Return the (X, Y) coordinate for the center point of the cell that contains the specified text.  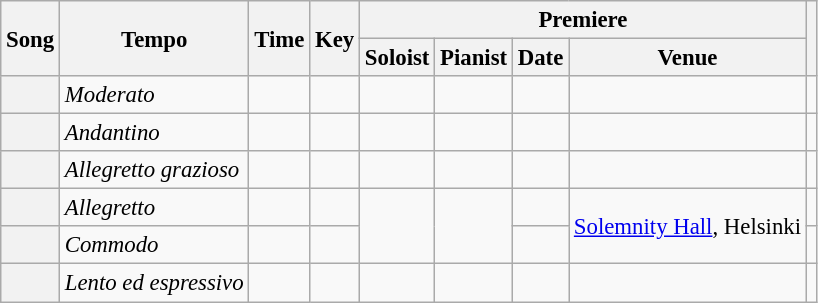
Lento ed espressivo (154, 283)
Venue (688, 58)
Commodo (154, 245)
Time (280, 38)
Date (540, 58)
Soloist (398, 58)
Key (335, 38)
Premiere (584, 20)
Allegretto (154, 208)
Tempo (154, 38)
Moderato (154, 95)
Allegretto grazioso (154, 170)
Andantino (154, 133)
Pianist (474, 58)
Song (30, 38)
Solemnity Hall, Helsinki (688, 226)
